Provide the (X, Y) coordinate of the cell's center where the given text is located.  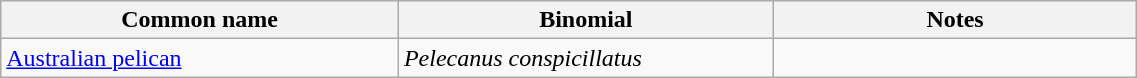
Notes (955, 20)
Binomial (586, 20)
Common name (200, 20)
Pelecanus conspicillatus (586, 58)
Australian pelican (200, 58)
